Search for the cell housing the specified text and yield its (x, y) center coordinate. 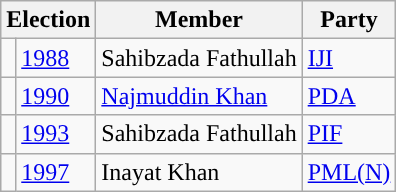
Party (349, 20)
1997 (56, 172)
1990 (56, 96)
PIF (349, 134)
Inayat Khan (199, 172)
Najmuddin Khan (199, 96)
1988 (56, 58)
PDA (349, 96)
PML(N) (349, 172)
1993 (56, 134)
Member (199, 20)
IJI (349, 58)
Election (48, 20)
